Locate the cell with the specified text and output its (x, y) center coordinate. 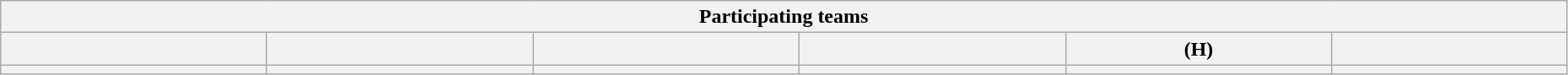
(H) (1199, 49)
Participating teams (784, 17)
